Provide the (X, Y) coordinate of the cell's center where the given text is located.  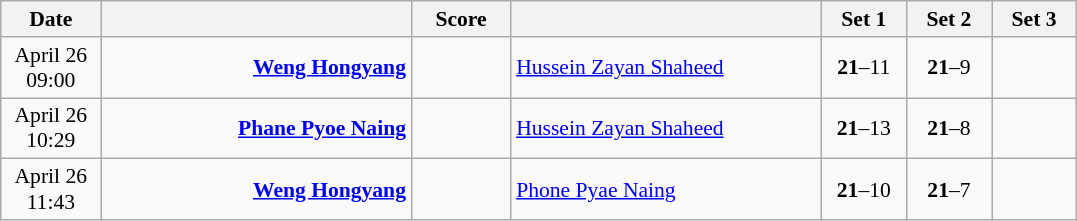
21–8 (948, 128)
Phone Pyae Naing (666, 190)
Set 3 (1034, 19)
April 2611:43 (51, 190)
Set 2 (948, 19)
21–10 (864, 190)
April 2610:29 (51, 128)
Score (461, 19)
April 2609:00 (51, 68)
21–7 (948, 190)
Set 1 (864, 19)
Date (51, 19)
Phane Pyoe Naing (256, 128)
21–13 (864, 128)
21–9 (948, 68)
21–11 (864, 68)
